From the cell containing the given text, extract its center point as [X, Y] coordinate. 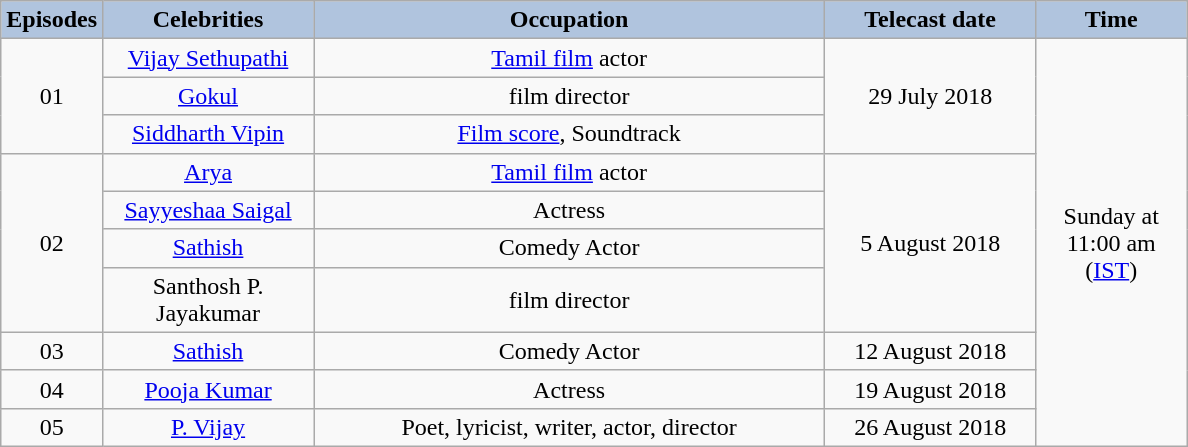
Sunday at 11:00 am (IST) [1112, 243]
Arya [208, 172]
Telecast date [930, 20]
5 August 2018 [930, 242]
Film score, Soundtrack [570, 134]
19 August 2018 [930, 389]
Gokul [208, 96]
02 [52, 242]
04 [52, 389]
Episodes [52, 20]
29 July 2018 [930, 96]
01 [52, 96]
03 [52, 351]
Santhosh P. Jayakumar [208, 300]
P. Vijay [208, 427]
05 [52, 427]
Time [1112, 20]
Pooja Kumar [208, 389]
Vijay Sethupathi [208, 58]
12 August 2018 [930, 351]
Celebrities [208, 20]
Sayyeshaa Saigal [208, 210]
26 August 2018 [930, 427]
Poet, lyricist, writer, actor, director [570, 427]
Occupation [570, 20]
Siddharth Vipin [208, 134]
